Search for the cell housing the specified text and yield its (x, y) center coordinate. 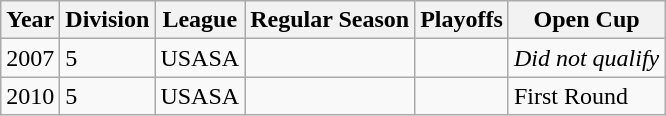
Year (30, 20)
League (200, 20)
2010 (30, 96)
Regular Season (330, 20)
First Round (586, 96)
Division (108, 20)
2007 (30, 58)
Did not qualify (586, 58)
Open Cup (586, 20)
Playoffs (462, 20)
